Extract the (X, Y) coordinate from the center of the cell holding the provided text.  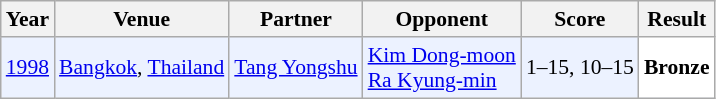
Opponent (442, 19)
Partner (296, 19)
Result (677, 19)
1998 (28, 68)
Kim Dong-moon Ra Kyung-min (442, 68)
Tang Yongshu (296, 68)
Bangkok, Thailand (142, 68)
1–15, 10–15 (580, 68)
Venue (142, 19)
Score (580, 19)
Year (28, 19)
Bronze (677, 68)
